From the cell containing the given text, extract its center point as [x, y] coordinate. 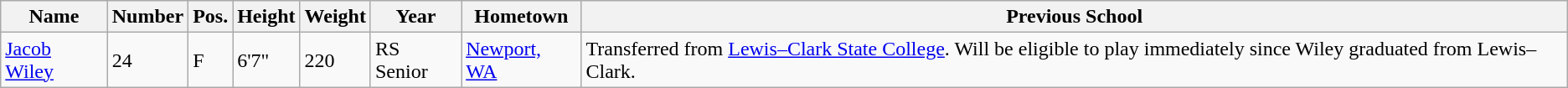
RS Senior [415, 60]
F [211, 60]
Transferred from Lewis–Clark State College. Will be eligible to play immediately since Wiley graduated from Lewis–Clark. [1074, 60]
Weight [335, 17]
Height [266, 17]
Number [147, 17]
Year [415, 17]
6'7" [266, 60]
Jacob Wiley [54, 60]
24 [147, 60]
Previous School [1074, 17]
Pos. [211, 17]
Name [54, 17]
220 [335, 60]
Hometown [521, 17]
Newport, WA [521, 60]
